Output the [X, Y] coordinate of the center of the cell containing the given text.  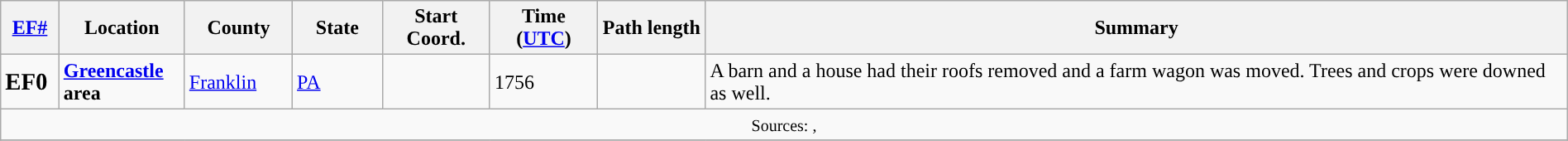
Franklin [238, 81]
EF0 [30, 81]
Greencastle area [122, 81]
Time (UTC) [543, 28]
County [238, 28]
Location [122, 28]
1756 [543, 81]
Start Coord. [436, 28]
Sources: , [784, 124]
EF# [30, 28]
Summary [1136, 28]
A barn and a house had their roofs removed and a farm wagon was moved. Trees and crops were downed as well. [1136, 81]
State [337, 28]
PA [337, 81]
Path length [652, 28]
